Determine the (X, Y) coordinate at the center of the cell enclosing the given text.  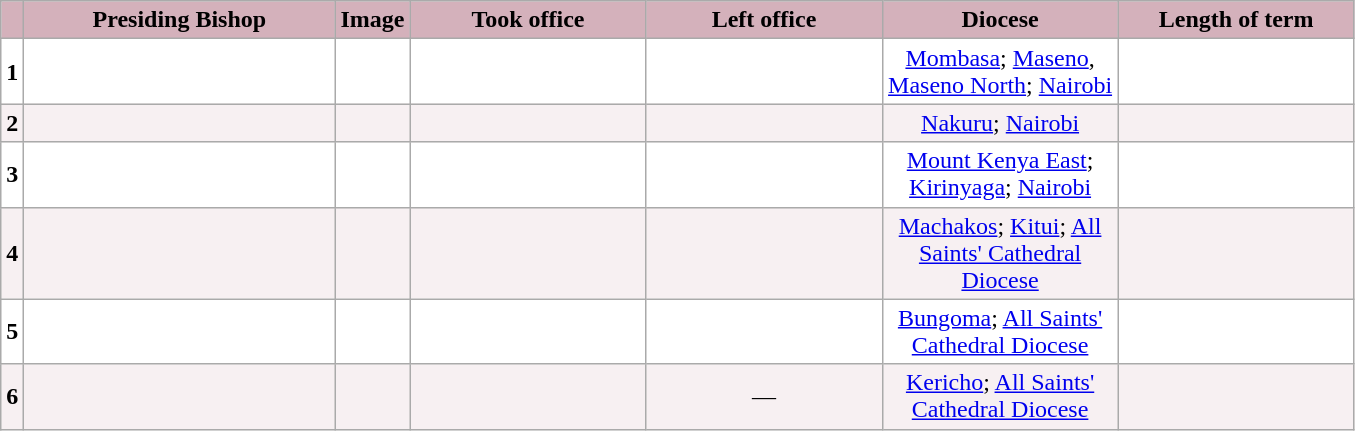
5 (12, 332)
Mount Kenya East; Kirinyaga; Nairobi (1000, 174)
Kericho; All Saints' Cathedral Diocese (1000, 396)
Left office (764, 20)
Machakos; Kitui; All Saints' Cathedral Diocese (1000, 253)
Image (372, 20)
2 (12, 123)
3 (12, 174)
Nakuru; Nairobi (1000, 123)
Presiding Bishop (180, 20)
4 (12, 253)
Mombasa; Maseno, Maseno North; Nairobi (1000, 72)
Diocese (1000, 20)
— (764, 396)
Length of term (1236, 20)
Took office (528, 20)
Bungoma; All Saints' Cathedral Diocese (1000, 332)
1 (12, 72)
6 (12, 396)
